From the cell containing the given text, extract its center point as (x, y) coordinate. 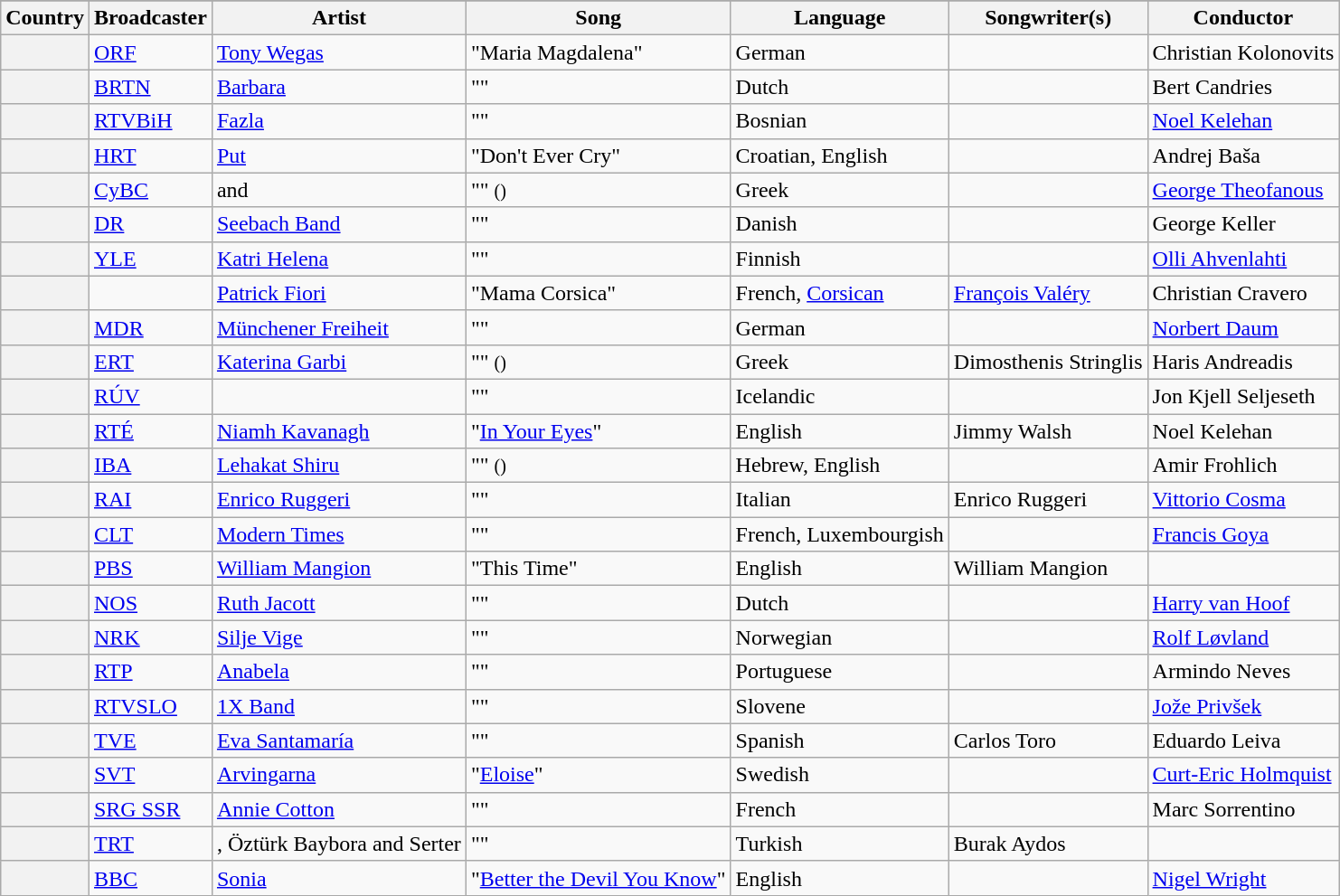
Curt-Eric Holmquist (1243, 775)
TVE (150, 740)
Bosnian (839, 121)
Olli Ahvenlahti (1243, 259)
Annie Cotton (338, 809)
Norbert Daum (1243, 327)
Conductor (1243, 18)
Spanish (839, 740)
Barbara (338, 87)
Tony Wegas (338, 52)
Nigel Wright (1243, 878)
Broadcaster (150, 18)
Dimosthenis Stringlis (1048, 362)
"Better the Devil You Know" (599, 878)
François Valéry (1048, 293)
French (839, 809)
Bert Candries (1243, 87)
SRG SSR (150, 809)
DR (150, 224)
YLE (150, 259)
RAI (150, 500)
Artist (338, 18)
"Eloise" (599, 775)
and (338, 190)
Ruth Jacott (338, 603)
RTP (150, 672)
"This Time" (599, 569)
BRTN (150, 87)
CyBC (150, 190)
Songwriter(s) (1048, 18)
Harry van Hoof (1243, 603)
Slovene (839, 706)
George Theofanous (1243, 190)
Jože Privšek (1243, 706)
Jimmy Walsh (1048, 431)
Francis Goya (1243, 534)
Niamh Kavanagh (338, 431)
NRK (150, 637)
Münchener Freiheit (338, 327)
Vittorio Cosma (1243, 500)
"In Your Eyes" (599, 431)
Marc Sorrentino (1243, 809)
RTÉ (150, 431)
Rolf Løvland (1243, 637)
RTVSLO (150, 706)
SVT (150, 775)
TRT (150, 844)
1X Band (338, 706)
Andrej Baša (1243, 156)
"Maria Magdalena" (599, 52)
French, Luxembourgish (839, 534)
Portuguese (839, 672)
PBS (150, 569)
Turkish (839, 844)
Hebrew, English (839, 466)
Put (338, 156)
Country (45, 18)
Norwegian (839, 637)
MDR (150, 327)
RTVBiH (150, 121)
ORF (150, 52)
"Don't Ever Cry" (599, 156)
Croatian, English (839, 156)
Sonia (338, 878)
Eva Santamaría (338, 740)
RÚV (150, 396)
Song (599, 18)
Icelandic (839, 396)
George Keller (1243, 224)
Armindo Neves (1243, 672)
Seebach Band (338, 224)
Finnish (839, 259)
Christian Cravero (1243, 293)
Language (839, 18)
Silje Vige (338, 637)
IBA (150, 466)
Modern Times (338, 534)
Christian Kolonovits (1243, 52)
Fazla (338, 121)
Burak Aydos (1048, 844)
BBC (150, 878)
NOS (150, 603)
HRT (150, 156)
Carlos Toro (1048, 740)
Haris Andreadis (1243, 362)
Swedish (839, 775)
Lehakat Shiru (338, 466)
Jon Kjell Seljeseth (1243, 396)
Katerina Garbi (338, 362)
Italian (839, 500)
CLT (150, 534)
Amir Frohlich (1243, 466)
"Mama Corsica" (599, 293)
Eduardo Leiva (1243, 740)
Anabela (338, 672)
French, Corsican (839, 293)
Patrick Fiori (338, 293)
Arvingarna (338, 775)
ERT (150, 362)
, Öztürk Baybora and Serter (338, 844)
Katri Helena (338, 259)
Danish (839, 224)
